Output the (x, y) coordinate of the center of the cell containing the given text.  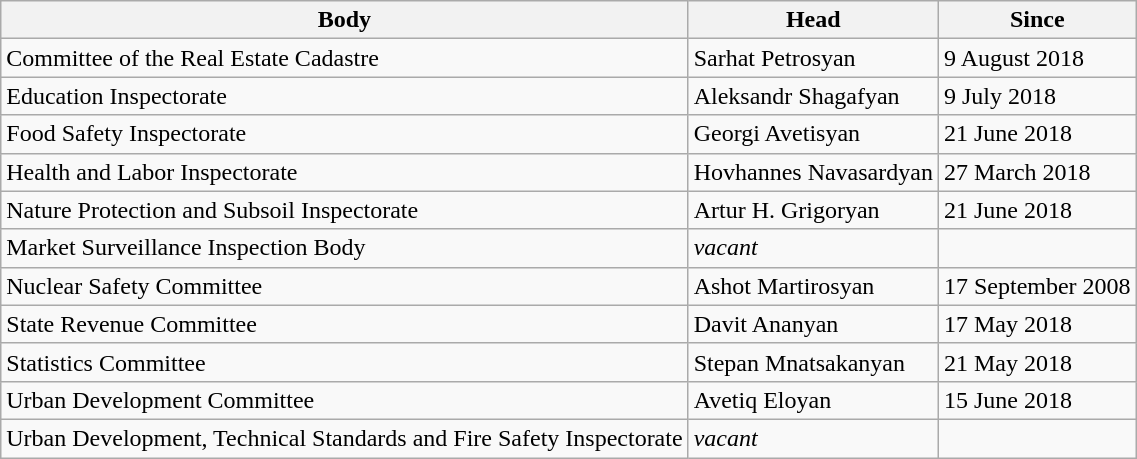
Aleksandr Shagafyan (813, 96)
Body (344, 20)
Committee of the Real Estate Cadastre (344, 58)
Statistics Committee (344, 362)
Food Safety Inspectorate (344, 134)
Urban Development Committee (344, 400)
21 May 2018 (1037, 362)
Market Surveillance Inspection Body (344, 248)
Urban Development, Technical Standards and Fire Safety Inspectorate (344, 438)
Ashot Martirosyan (813, 286)
Nature Protection and Subsoil Inspectorate (344, 210)
Head (813, 20)
Stepan Mnatsakanyan (813, 362)
15 June 2018 (1037, 400)
Sarhat Petrosyan (813, 58)
Health and Labor Inspectorate (344, 172)
Nuclear Safety Committee (344, 286)
9 July 2018 (1037, 96)
Davit Ananyan (813, 324)
Georgi Avetisyan (813, 134)
9 August 2018 (1037, 58)
Since (1037, 20)
Avetiq Eloyan (813, 400)
Artur H. Grigoryan (813, 210)
Hovhannes Navasardyan (813, 172)
Education Inspectorate (344, 96)
State Revenue Committee (344, 324)
17 May 2018 (1037, 324)
17 September 2008 (1037, 286)
27 March 2018 (1037, 172)
